Scan for the cell matching the given text and deliver its (x, y) coordinate at center. 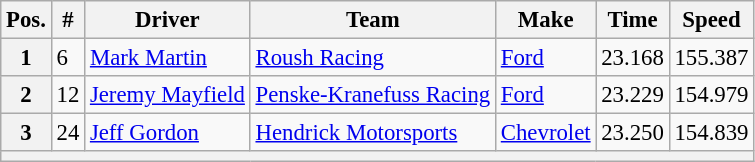
Jeremy Mayfield (168, 95)
6 (68, 58)
Driver (168, 20)
2 (26, 95)
Pos. (26, 20)
Mark Martin (168, 58)
12 (68, 95)
23.168 (632, 58)
Jeff Gordon (168, 133)
154.979 (712, 95)
155.387 (712, 58)
Make (545, 20)
# (68, 20)
24 (68, 133)
Speed (712, 20)
3 (26, 133)
Chevrolet (545, 133)
Roush Racing (372, 58)
Penske-Kranefuss Racing (372, 95)
154.839 (712, 133)
23.250 (632, 133)
Hendrick Motorsports (372, 133)
Team (372, 20)
1 (26, 58)
Time (632, 20)
23.229 (632, 95)
